Detect which cell encompasses the target text, then output its (X, Y) center coordinate. 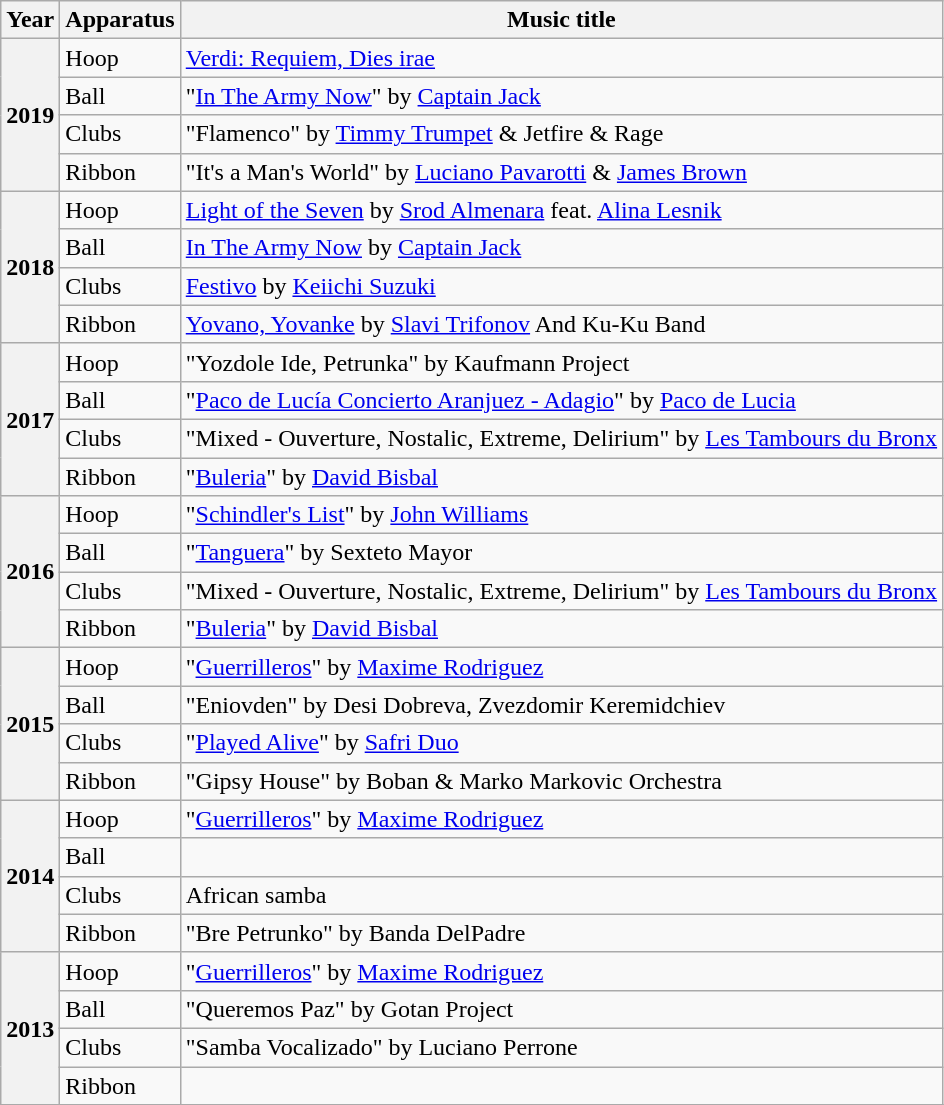
"Paco de Lucía Concierto Aranjuez - Adagio" by Paco de Lucia (561, 400)
Yovano, Yovanke by Slavi Trifonov And Ku-Ku Band (561, 324)
"Played Alive" by Safri Duo (561, 743)
Apparatus (120, 20)
Festivo by Keiichi Suzuki (561, 286)
2013 (30, 1028)
2016 (30, 572)
"In The Army Now" by Captain Jack (561, 96)
Music title (561, 20)
"Gipsy House" by Boban & Marko Markovic Orchestra (561, 781)
2015 (30, 724)
2018 (30, 267)
Light of the Seven by Srod Almenara feat. Alina Lesnik (561, 210)
"Schindler's List" by John Williams (561, 515)
"Eniovden" by Desi Dobreva, Zvezdomir Keremidchiev (561, 705)
In The Army Now by Captain Jack (561, 248)
"It's a Man's World" by Luciano Pavarotti & James Brown (561, 172)
Year (30, 20)
"Flamenco" by Timmy Trumpet & Jetfire & Rage (561, 134)
2017 (30, 419)
Verdi: Requiem, Dies irae (561, 58)
"Tanguera" by Sexteto Mayor (561, 553)
"Samba Vocalizado" by Luciano Perrone (561, 1047)
2019 (30, 115)
"Yozdole Ide, Petrunka" by Kaufmann Project (561, 362)
2014 (30, 876)
"Bre Petrunko" by Banda DelPadre (561, 933)
"Queremos Paz" by Gotan Project (561, 1009)
African samba (561, 895)
